For the text-containing cell, return its midpoint in (X, Y) coordinate format. 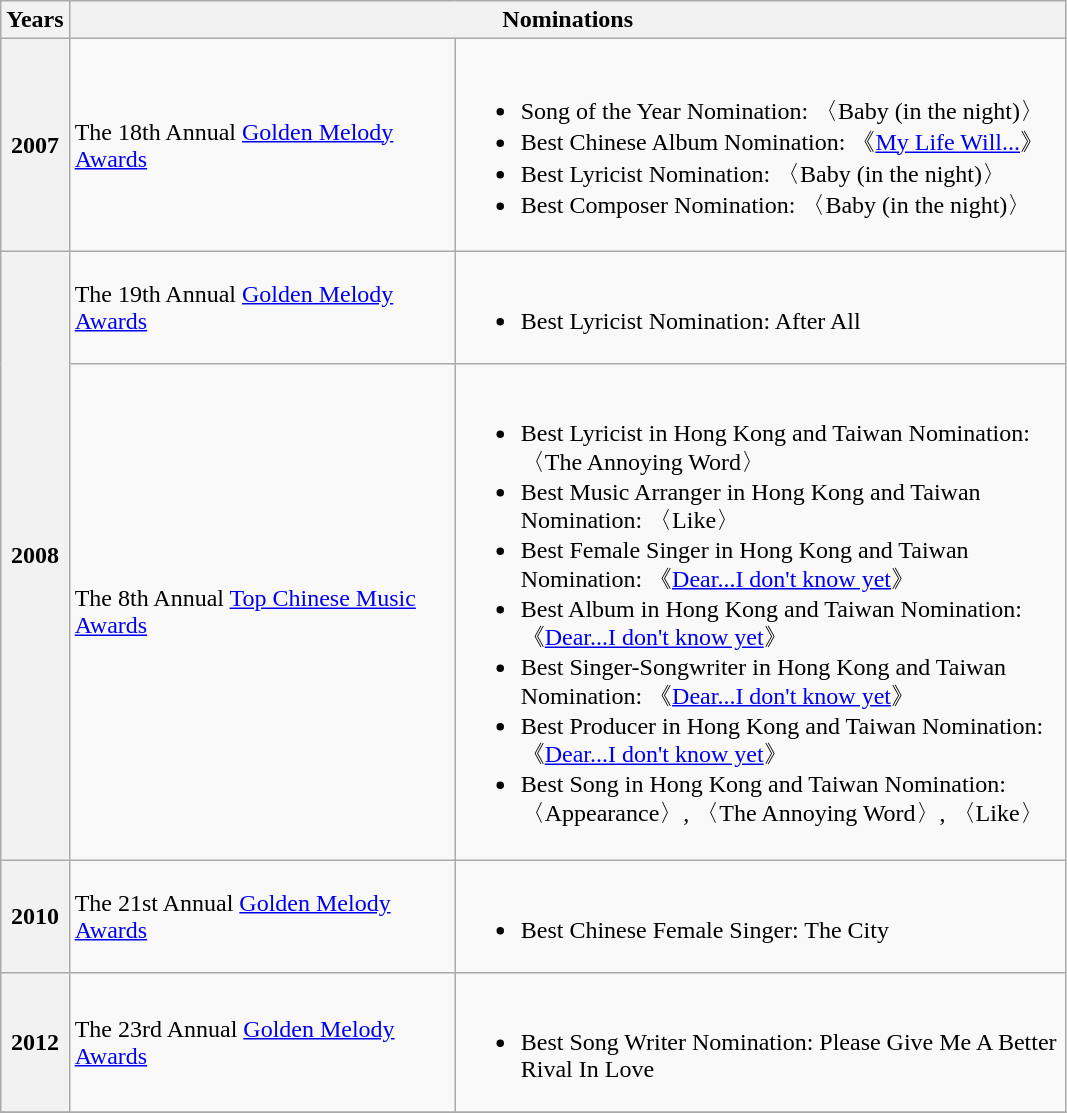
2007 (35, 145)
The 21st Annual Golden Melody Awards (262, 916)
2008 (35, 556)
2010 (35, 916)
The 8th Annual Top Chinese Music Awards (262, 612)
Years (35, 20)
The 23rd Annual Golden Melody Awards (262, 1043)
Best Lyricist Nomination: After All (760, 308)
The 19th Annual Golden Melody Awards (262, 308)
Nominations (568, 20)
Best Chinese Female Singer: The City (760, 916)
Best Song Writer Nomination: Please Give Me A Better Rival In Love (760, 1043)
The 18th Annual Golden Melody Awards (262, 145)
2012 (35, 1043)
